Return the (x, y) coordinate for the center point of the cell that contains the specified text.  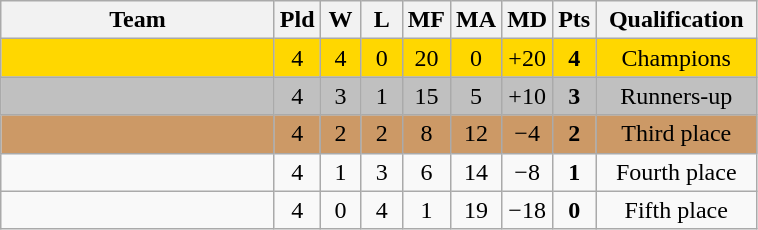
Qualification (676, 20)
19 (476, 210)
−8 (528, 172)
12 (476, 134)
Fourth place (676, 172)
L (382, 20)
Champions (676, 58)
Fifth place (676, 210)
W (340, 20)
Third place (676, 134)
+10 (528, 96)
Runners-up (676, 96)
−18 (528, 210)
6 (426, 172)
15 (426, 96)
Team (138, 20)
8 (426, 134)
MF (426, 20)
5 (476, 96)
Pts (574, 20)
MA (476, 20)
14 (476, 172)
Pld (297, 20)
20 (426, 58)
−4 (528, 134)
+20 (528, 58)
MD (528, 20)
